Find where the given text appears and provide that cell's center as [x, y] coordinate. 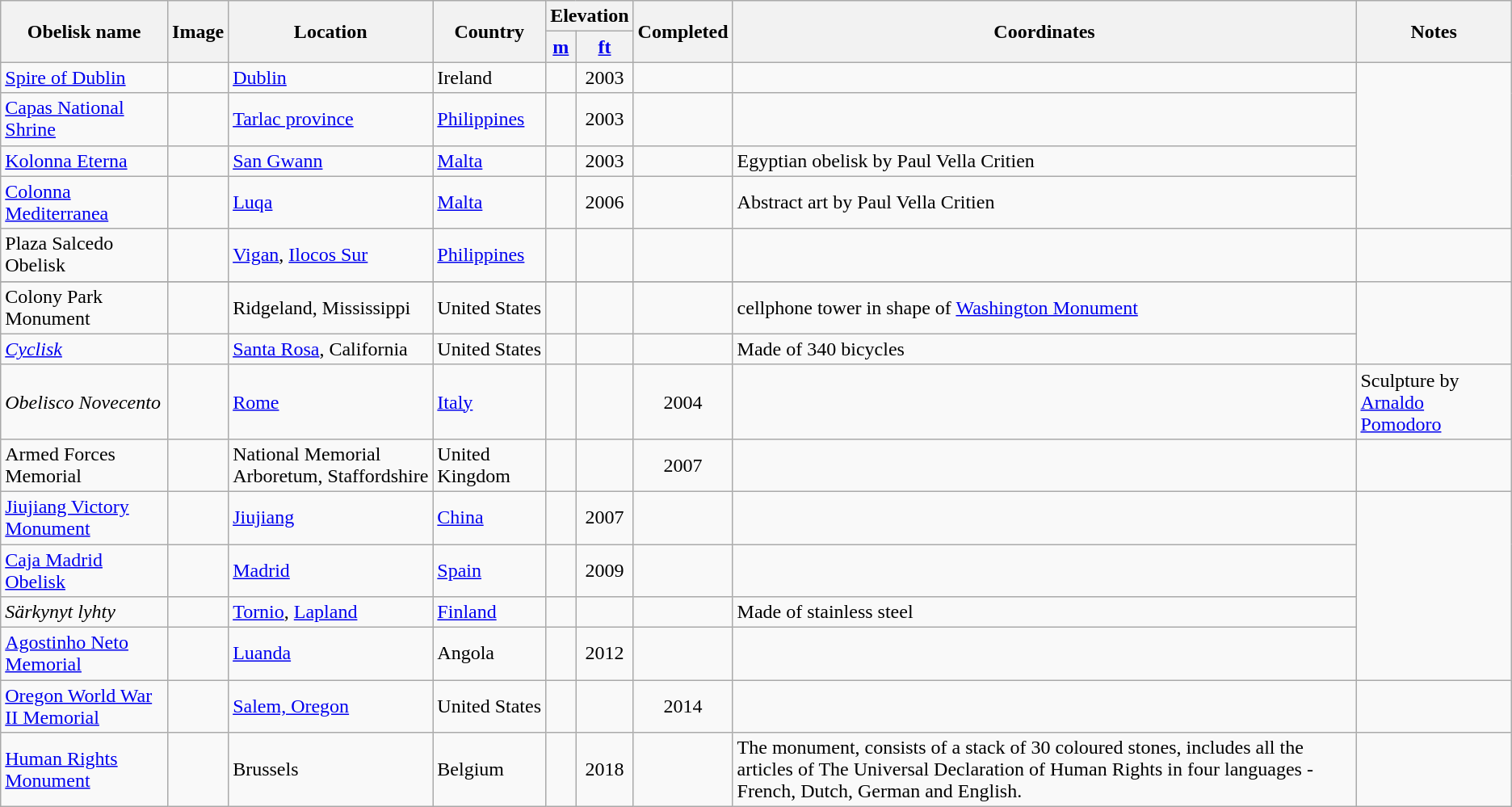
Cyclisk [84, 349]
Rome [331, 401]
Spain [489, 570]
Luqa [331, 202]
Colony Park Monument [84, 307]
2014 [683, 706]
Dublin [331, 78]
cellphone tower in shape of Washington Monument [1044, 307]
Brussels [331, 770]
Agostinho Neto Memorial [84, 654]
Elevation [590, 16]
Colonna Mediterranea [84, 202]
Madrid [331, 570]
Country [489, 32]
Caja Madrid Obelisk [84, 570]
Kolonna Eterna [84, 161]
Salem, Oregon [331, 706]
Made of 340 bicycles [1044, 349]
Capas National Shrine [84, 120]
Made of stainless steel [1044, 612]
Jiujiang [331, 517]
San Gwann [331, 161]
Human Rights Monument [84, 770]
Egyptian obelisk by Paul Vella Critien [1044, 161]
2004 [683, 401]
Särkynyt lyhty [84, 612]
Sculpture by Arnaldo Pomodoro [1434, 401]
Italy [489, 401]
Armed Forces Memorial [84, 465]
Ireland [489, 78]
Completed [683, 32]
Abstract art by Paul Vella Critien [1044, 202]
National Memorial Arboretum, Staffordshire [331, 465]
Angola [489, 654]
Plaza Salcedo Obelisk [84, 255]
United Kingdom [489, 465]
Belgium [489, 770]
Location [331, 32]
2018 [604, 770]
2009 [604, 570]
Spire of Dublin [84, 78]
Vigan, Ilocos Sur [331, 255]
2006 [604, 202]
Luanda [331, 654]
Obelisk name [84, 32]
Coordinates [1044, 32]
ft [604, 47]
2012 [604, 654]
Oregon World War II Memorial [84, 706]
Image [199, 32]
Ridgeland, Mississippi [331, 307]
Santa Rosa, California [331, 349]
Finland [489, 612]
Tornio, Lapland [331, 612]
Notes [1434, 32]
m [561, 47]
China [489, 517]
Tarlac province [331, 120]
Obelisco Novecento [84, 401]
Jiujiang Victory Monument [84, 517]
